Determine the (X, Y) coordinate at the center of the cell enclosing the given text.  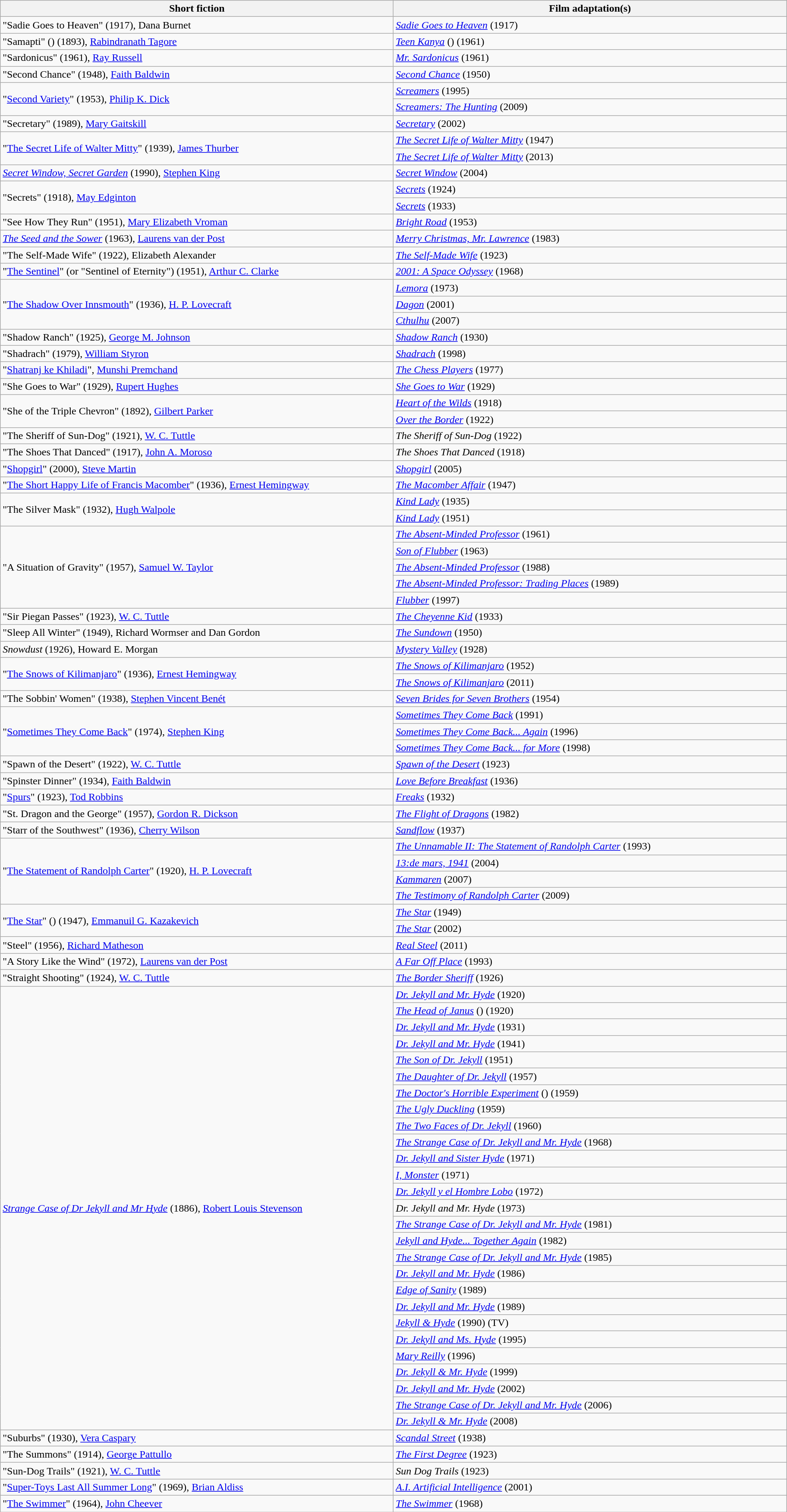
Scandal Street (1938) (590, 1438)
Dagon (2001) (590, 304)
Second Chance (1950) (590, 74)
"Super-Toys Last All Summer Long" (1969), Brian Aldiss (197, 1487)
Mr. Sardonicus (1961) (590, 58)
The Snows of Kilimanjaro (1952) (590, 666)
"Sardonicus" (1961), Ray Russell (197, 58)
"The Self-Made Wife" (1922), Elizabeth Alexander (197, 255)
"Starr of the Southwest" (1936), Cherry Wilson (197, 830)
"Spurs" (1923), Tod Robbins (197, 797)
I, Monster (1971) (590, 1175)
"Sometimes They Come Back" (1974), Stephen King (197, 731)
A Far Off Place (1993) (590, 961)
Dr. Jekyll and Mr. Hyde (1973) (590, 1208)
Snowdust (1926), Howard E. Morgan (197, 649)
The Cheyenne Kid (1933) (590, 616)
Dr. Jekyll and Ms. Hyde (1995) (590, 1339)
Edge of Sanity (1989) (590, 1290)
"Second Chance" (1948), Faith Baldwin (197, 74)
The Two Faces of Dr. Jekyll (1960) (590, 1126)
The Sheriff of Sun-Dog (1922) (590, 436)
The Self-Made Wife (1923) (590, 255)
Dr. Jekyll and Mr. Hyde (2002) (590, 1389)
Sun Dog Trails (1923) (590, 1471)
"Sir Piegan Passes" (1923), W. C. Tuttle (197, 616)
She Goes to War (1929) (590, 386)
"Secrets" (1918), May Edginton (197, 197)
Cthulhu (2007) (590, 321)
2001: A Space Odyssey (1968) (590, 271)
"The Sentinel" (or "Sentinel of Eternity") (1951), Arthur C. Clarke (197, 271)
A.I. Artificial Intelligence (2001) (590, 1487)
"St. Dragon and the George" (1957), Gordon R. Dickson (197, 814)
"The Shoes That Danced" (1917), John A. Moroso (197, 452)
The Strange Case of Dr. Jekyll and Mr. Hyde (1968) (590, 1142)
Sometimes They Come Back... for More (1998) (590, 748)
Love Before Breakfast (1936) (590, 781)
"Sadie Goes to Heaven" (1917), Dana Burnet (197, 25)
Secrets (1924) (590, 189)
The Secret Life of Walter Mitty (2013) (590, 156)
Film adaptation(s) (590, 9)
"Shadow Ranch" (1925), George M. Johnson (197, 337)
Mary Reilly (1996) (590, 1356)
"Shopgirl" (2000), Steve Martin (197, 468)
"The Star" () (1947), Emmanuil G. Kazakevich (197, 920)
Dr. Jekyll and Mr. Hyde (1941) (590, 1044)
The Daughter of Dr. Jekyll (1957) (590, 1076)
The Son of Dr. Jekyll (1951) (590, 1060)
Freaks (1932) (590, 797)
Bright Road (1953) (590, 222)
"Spinster Dinner" (1934), Faith Baldwin (197, 781)
Dr. Jekyll and Mr. Hyde (1931) (590, 1027)
The Star (2002) (590, 928)
"Steel" (1956), Richard Matheson (197, 945)
The Shoes That Danced (1918) (590, 452)
The Snows of Kilimanjaro (2011) (590, 682)
Short fiction (197, 9)
The Macomber Affair (1947) (590, 485)
"The Secret Life of Walter Mitty" (1939), James Thurber (197, 148)
The Flight of Dragons (1982) (590, 814)
Dr. Jekyll and Sister Hyde (1971) (590, 1158)
"Sleep All Winter" (1949), Richard Wormser and Dan Gordon (197, 633)
The Swimmer (1968) (590, 1503)
Dr. Jekyll and Mr. Hyde (1920) (590, 994)
The Testimony of Randolph Carter (2009) (590, 896)
Teen Kanya () (1961) (590, 41)
The Secret Life of Walter Mitty (1947) (590, 140)
Jekyll & Hyde (1990) (TV) (590, 1323)
The Ugly Duckling (1959) (590, 1109)
The Absent-Minded Professor: Trading Places (1989) (590, 584)
Shadrach (1998) (590, 354)
Heart of the Wilds (1918) (590, 403)
Flubber (1997) (590, 600)
The Doctor's Horrible Experiment () (1959) (590, 1093)
"Shadrach" (1979), William Styron (197, 354)
The Absent-Minded Professor (1988) (590, 567)
The Border Sheriff (1926) (590, 978)
"Straight Shooting" (1924), W. C. Tuttle (197, 978)
"The Silver Mask" (1932), Hugh Walpole (197, 510)
Son of Flubber (1963) (590, 551)
"The Swimmer" (1964), John Cheever (197, 1503)
"The Statement of Randolph Carter" (1920), H. P. Lovecraft (197, 871)
The Strange Case of Dr. Jekyll and Mr. Hyde (2006) (590, 1405)
"A Story Like the Wind" (1972), Laurens van der Post (197, 961)
The Seed and the Sower (1963), Laurens van der Post (197, 239)
Spawn of the Desert (1923) (590, 764)
The Strange Case of Dr. Jekyll and Mr. Hyde (1981) (590, 1224)
"A Situation of Gravity" (1957), Samuel W. Taylor (197, 567)
"Spawn of the Desert" (1922), W. C. Tuttle (197, 764)
The Head of Janus () (1920) (590, 1011)
13:de mars, 1941 (2004) (590, 863)
"The Snows of Kilimanjaro" (1936), Ernest Hemingway (197, 674)
Sometimes They Come Back (1991) (590, 715)
"Samapti" () (1893), Rabindranath Tagore (197, 41)
"She Goes to War" (1929), Rupert Hughes (197, 386)
The First Degree (1923) (590, 1454)
Dr. Jekyll y el Hombre Lobo (1972) (590, 1191)
Screamers: The Hunting (2009) (590, 107)
The Unnamable II: The Statement of Randolph Carter (1993) (590, 846)
"The Short Happy Life of Francis Macomber" (1936), Ernest Hemingway (197, 485)
Secret Window (2004) (590, 173)
"The Shadow Over Innsmouth" (1936), H. P. Lovecraft (197, 304)
Sometimes They Come Back... Again (1996) (590, 732)
"See How They Run" (1951), Mary Elizabeth Vroman (197, 222)
"The Sobbin' Women" (1938), Stephen Vincent Benét (197, 698)
Kammaren (2007) (590, 879)
Secret Window, Secret Garden (1990), Stephen King (197, 173)
Over the Border (1922) (590, 419)
The Absent-Minded Professor (1961) (590, 534)
"Suburbs" (1930), Vera Caspary (197, 1438)
"Second Variety" (1953), Philip K. Dick (197, 99)
Secrets (1933) (590, 206)
Strange Case of Dr Jekyll and Mr Hyde (1886), Robert Louis Stevenson (197, 1208)
The Chess Players (1977) (590, 370)
Merry Christmas, Mr. Lawrence (1983) (590, 239)
"She of the Triple Chevron" (1892), Gilbert Parker (197, 411)
Mystery Valley (1928) (590, 649)
Shadow Ranch (1930) (590, 337)
Secretary (2002) (590, 123)
Dr. Jekyll and Mr. Hyde (1989) (590, 1307)
Screamers (1995) (590, 91)
Dr. Jekyll and Mr. Hyde (1986) (590, 1274)
The Strange Case of Dr. Jekyll and Mr. Hyde (1985) (590, 1257)
Sadie Goes to Heaven (1917) (590, 25)
"The Sheriff of Sun-Dog" (1921), W. C. Tuttle (197, 436)
Real Steel (2011) (590, 945)
Shopgirl (2005) (590, 468)
Sandflow (1937) (590, 830)
Jekyll and Hyde... Together Again (1982) (590, 1241)
Dr. Jekyll & Mr. Hyde (2008) (590, 1421)
"Shatranj ke Khiladi", Munshi Premchand (197, 370)
Lemora (1973) (590, 288)
"The Summons" (1914), George Pattullo (197, 1454)
"Secretary" (1989), Mary Gaitskill (197, 123)
"Sun-Dog Trails" (1921), W. C. Tuttle (197, 1471)
Seven Brides for Seven Brothers (1954) (590, 698)
Dr. Jekyll & Mr. Hyde (1999) (590, 1372)
The Star (1949) (590, 912)
The Sundown (1950) (590, 633)
Kind Lady (1951) (590, 518)
Kind Lady (1935) (590, 502)
